Return (x, y) of the center of cell containing provided text 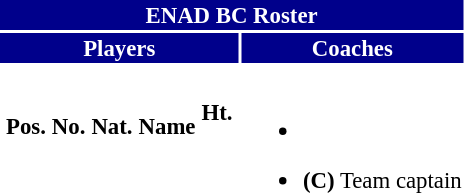
Nat. (112, 126)
Νο. (68, 126)
Pos. (26, 126)
Players (119, 48)
Coaches (353, 48)
ENAD BC Roster (232, 15)
Name (167, 126)
Ht. (217, 126)
